Output the (x, y) coordinate of the center of the cell containing the given text.  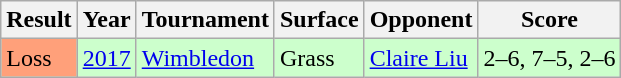
Loss (39, 58)
Wimbledon (205, 58)
Score (550, 20)
Opponent (421, 20)
Claire Liu (421, 58)
Year (106, 20)
Surface (319, 20)
Tournament (205, 20)
2017 (106, 58)
2–6, 7–5, 2–6 (550, 58)
Grass (319, 58)
Result (39, 20)
